Return the [X, Y] coordinate for the center point of the cell that contains the specified text.  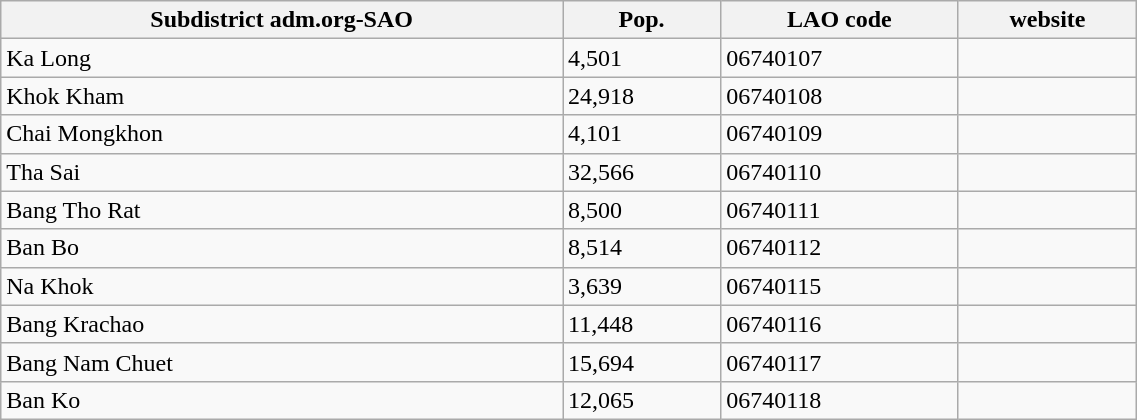
06740111 [840, 210]
Bang Tho Rat [282, 210]
Pop. [642, 20]
11,448 [642, 324]
24,918 [642, 96]
Chai Mongkhon [282, 134]
06740108 [840, 96]
Bang Krachao [282, 324]
8,514 [642, 248]
06740115 [840, 286]
06740112 [840, 248]
Subdistrict adm.org-SAO [282, 20]
4,501 [642, 58]
4,101 [642, 134]
06740118 [840, 400]
06740109 [840, 134]
06740110 [840, 172]
12,065 [642, 400]
Na Khok [282, 286]
06740116 [840, 324]
Ka Long [282, 58]
15,694 [642, 362]
Ban Ko [282, 400]
Bang Nam Chuet [282, 362]
Ban Bo [282, 248]
06740117 [840, 362]
06740107 [840, 58]
32,566 [642, 172]
3,639 [642, 286]
Khok Kham [282, 96]
LAO code [840, 20]
8,500 [642, 210]
Tha Sai [282, 172]
website [1048, 20]
